Output the (X, Y) coordinate of the center of the cell containing the given text.  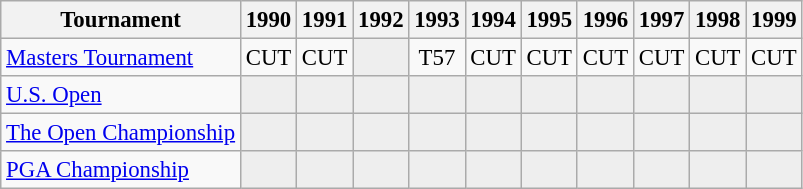
1993 (437, 20)
The Open Championship (121, 133)
1998 (718, 20)
1999 (774, 20)
T57 (437, 58)
1997 (661, 20)
PGA Championship (121, 170)
Masters Tournament (121, 58)
1990 (268, 20)
1996 (605, 20)
1991 (325, 20)
1995 (549, 20)
U.S. Open (121, 95)
1994 (493, 20)
1992 (381, 20)
Tournament (121, 20)
